Extract the (x, y) coordinate from the center of the cell holding the provided text.  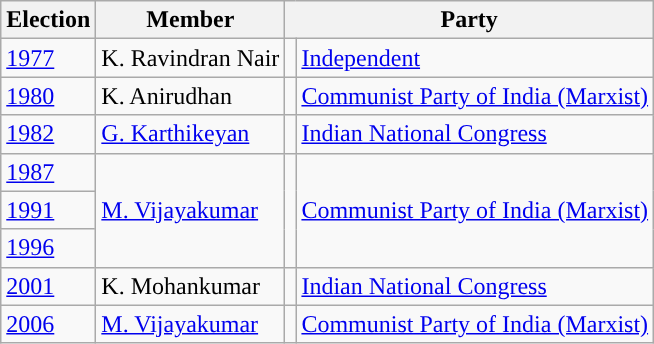
1987 (48, 172)
K. Mohankumar (190, 286)
2006 (48, 324)
1977 (48, 58)
1996 (48, 248)
K. Ravindran Nair (190, 58)
K. Anirudhan (190, 96)
Election (48, 20)
2001 (48, 286)
1980 (48, 96)
Member (190, 20)
1982 (48, 134)
1991 (48, 210)
Party (470, 20)
Independent (475, 58)
G. Karthikeyan (190, 134)
